From the cell containing the given text, extract its center point as (X, Y) coordinate. 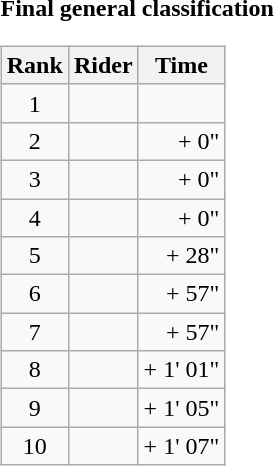
6 (34, 294)
Rank (34, 65)
Rider (103, 65)
4 (34, 217)
10 (34, 446)
+ 1' 07" (182, 446)
+ 28" (182, 256)
2 (34, 141)
1 (34, 103)
9 (34, 408)
+ 1' 05" (182, 408)
8 (34, 370)
+ 1' 01" (182, 370)
Time (182, 65)
7 (34, 332)
5 (34, 256)
3 (34, 179)
